Search for the cell housing the specified text and yield its (X, Y) center coordinate. 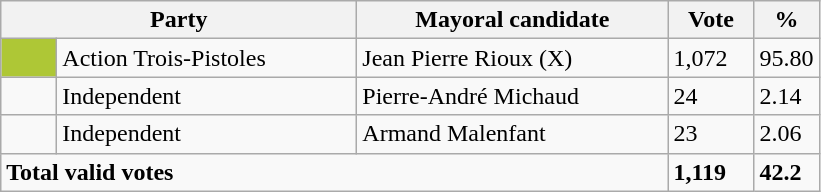
Action Trois-Pistoles (207, 58)
24 (711, 96)
23 (711, 134)
Armand Malenfant (512, 134)
% (786, 20)
95.80 (786, 58)
Pierre-André Michaud (512, 96)
1,072 (711, 58)
1,119 (711, 172)
Total valid votes (334, 172)
2.14 (786, 96)
42.2 (786, 172)
Jean Pierre Rioux (X) (512, 58)
Vote (711, 20)
Party (179, 20)
Mayoral candidate (512, 20)
2.06 (786, 134)
